From the cell containing the given text, extract its center point as (X, Y) coordinate. 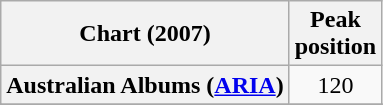
120 (335, 85)
Peakposition (335, 34)
Chart (2007) (145, 34)
Australian Albums (ARIA) (145, 85)
